Identify which cell holds the provided text, then report its [X, Y] central coordinate. 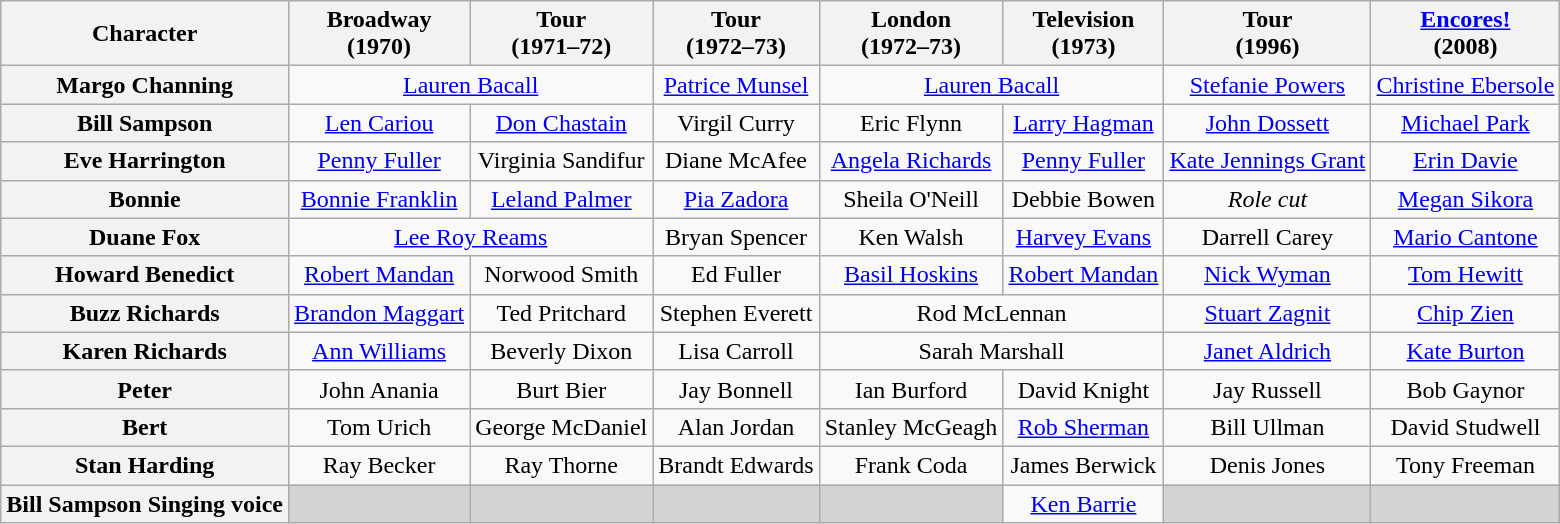
Frank Coda [911, 465]
David Studwell [1466, 427]
Stefanie Powers [1268, 85]
Tom Urich [380, 427]
Ray Thorne [562, 465]
Bonnie [145, 199]
Basil Hoskins [911, 275]
Ed Fuller [736, 275]
Tour(1972–73) [736, 34]
Bert [145, 427]
Christine Ebersole [1466, 85]
Character [145, 34]
Nick Wyman [1268, 275]
Kate Jennings Grant [1268, 161]
Don Chastain [562, 123]
Bonnie Franklin [380, 199]
Harvey Evans [1084, 237]
Darrell Carey [1268, 237]
Virginia Sandifur [562, 161]
Eric Flynn [911, 123]
Ken Walsh [911, 237]
George McDaniel [562, 427]
John Dossett [1268, 123]
Jay Bonnell [736, 389]
Angela Richards [911, 161]
Ann Williams [380, 351]
Tour(1971–72) [562, 34]
Karen Richards [145, 351]
Denis Jones [1268, 465]
Tom Hewitt [1466, 275]
Pia Zadora [736, 199]
Beverly Dixon [562, 351]
Bryan Spencer [736, 237]
Peter [145, 389]
Brandon Maggart [380, 313]
Leland Palmer [562, 199]
Stanley McGeagh [911, 427]
Stan Harding [145, 465]
Role cut [1268, 199]
Virgil Curry [736, 123]
Megan Sikora [1466, 199]
Bill Sampson Singing voice [145, 503]
Ray Becker [380, 465]
Encores!(2008) [1466, 34]
Lee Roy Reams [471, 237]
Jay Russell [1268, 389]
Sarah Marshall [992, 351]
Television(1973) [1084, 34]
Janet Aldrich [1268, 351]
Alan Jordan [736, 427]
Bill Sampson [145, 123]
Brandt Edwards [736, 465]
Bill Ullman [1268, 427]
Stuart Zagnit [1268, 313]
Rod McLennan [992, 313]
Debbie Bowen [1084, 199]
Ted Pritchard [562, 313]
Rob Sherman [1084, 427]
Michael Park [1466, 123]
Kate Burton [1466, 351]
Diane McAfee [736, 161]
Norwood Smith [562, 275]
Stephen Everett [736, 313]
Margo Channing [145, 85]
Bob Gaynor [1466, 389]
Ian Burford [911, 389]
Howard Benedict [145, 275]
Buzz Richards [145, 313]
Lisa Carroll [736, 351]
Len Cariou [380, 123]
Burt Bier [562, 389]
Ken Barrie [1084, 503]
John Anania [380, 389]
Tony Freeman [1466, 465]
David Knight [1084, 389]
Eve Harrington [145, 161]
London(1972–73) [911, 34]
Chip Zien [1466, 313]
Erin Davie [1466, 161]
James Berwick [1084, 465]
Duane Fox [145, 237]
Larry Hagman [1084, 123]
Broadway(1970) [380, 34]
Tour(1996) [1268, 34]
Patrice Munsel [736, 85]
Sheila O'Neill [911, 199]
Mario Cantone [1466, 237]
